Scan for the cell matching the given text and deliver its (x, y) coordinate at center. 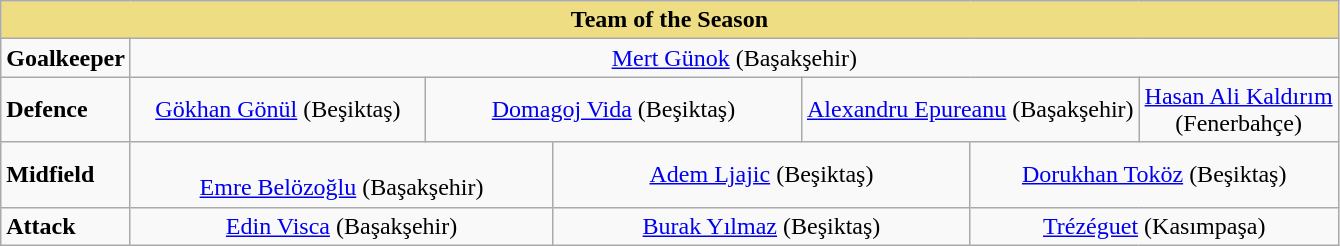
Goalkeeper (66, 58)
Trézéguet (Kasımpaşa) (1154, 226)
Domagoj Vida (Beşiktaş) (613, 110)
Attack (66, 226)
Burak Yılmaz (Beşiktaş) (762, 226)
Gökhan Gönül (Beşiktaş) (278, 110)
Team of the Season (670, 20)
Adem Ljajic (Beşiktaş) (762, 174)
Defence (66, 110)
Midfield (66, 174)
Hasan Ali Kaldırım(Fenerbahçe) (1238, 110)
Emre Belözoğlu (Başakşehir) (341, 174)
Mert Günok (Başakşehir) (734, 58)
Edin Visca (Başakşehir) (341, 226)
Dorukhan Toköz (Beşiktaş) (1154, 174)
Alexandru Epureanu (Başakşehir) (970, 110)
